For the text-containing cell, return its midpoint in [x, y] coordinate format. 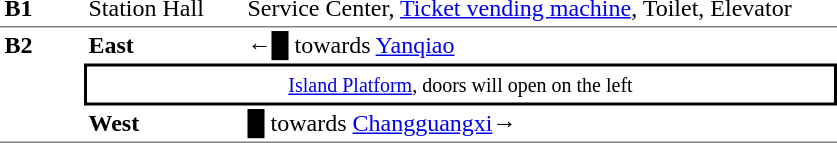
East [164, 46]
←█ towards Yanqiao [540, 46]
Island Platform, doors will open on the left [460, 85]
